Locate the cell with the specified text and output its (X, Y) center coordinate. 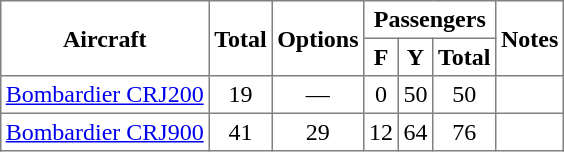
29 (318, 132)
Options (318, 38)
41 (240, 132)
19 (240, 95)
Notes (530, 38)
Passengers (430, 20)
Bombardier CRJ200 (104, 95)
Aircraft (104, 38)
Bombardier CRJ900 (104, 132)
— (318, 95)
12 (381, 132)
0 (381, 95)
Y (415, 57)
64 (415, 132)
F (381, 57)
76 (464, 132)
